Find where the given text appears and provide that cell's center as (X, Y) coordinate. 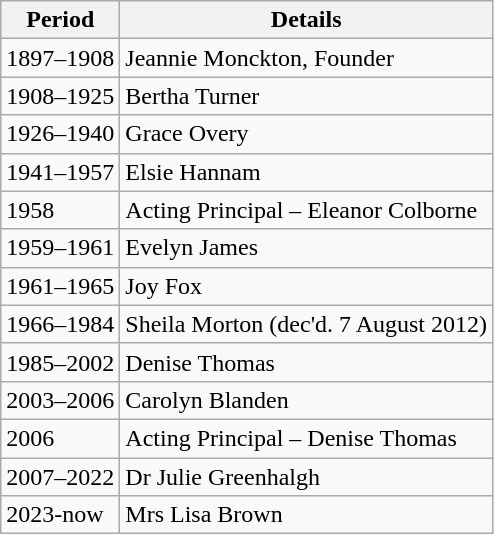
Mrs Lisa Brown (306, 515)
Evelyn James (306, 248)
Acting Principal – Eleanor Colborne (306, 210)
Joy Fox (306, 286)
1897–1908 (60, 58)
Period (60, 20)
Grace Overy (306, 134)
1959–1961 (60, 248)
2003–2006 (60, 400)
Acting Principal – Denise Thomas (306, 438)
Bertha Turner (306, 96)
1926–1940 (60, 134)
2023-now (60, 515)
Sheila Morton (dec'd. 7 August 2012) (306, 324)
Carolyn Blanden (306, 400)
1966–1984 (60, 324)
Elsie Hannam (306, 172)
Dr Julie Greenhalgh (306, 477)
2007–2022 (60, 477)
Jeannie Monckton, Founder (306, 58)
1958 (60, 210)
1961–1965 (60, 286)
1985–2002 (60, 362)
1941–1957 (60, 172)
2006 (60, 438)
Denise Thomas (306, 362)
1908–1925 (60, 96)
Details (306, 20)
